Scan for the cell matching the given text and deliver its (X, Y) coordinate at center. 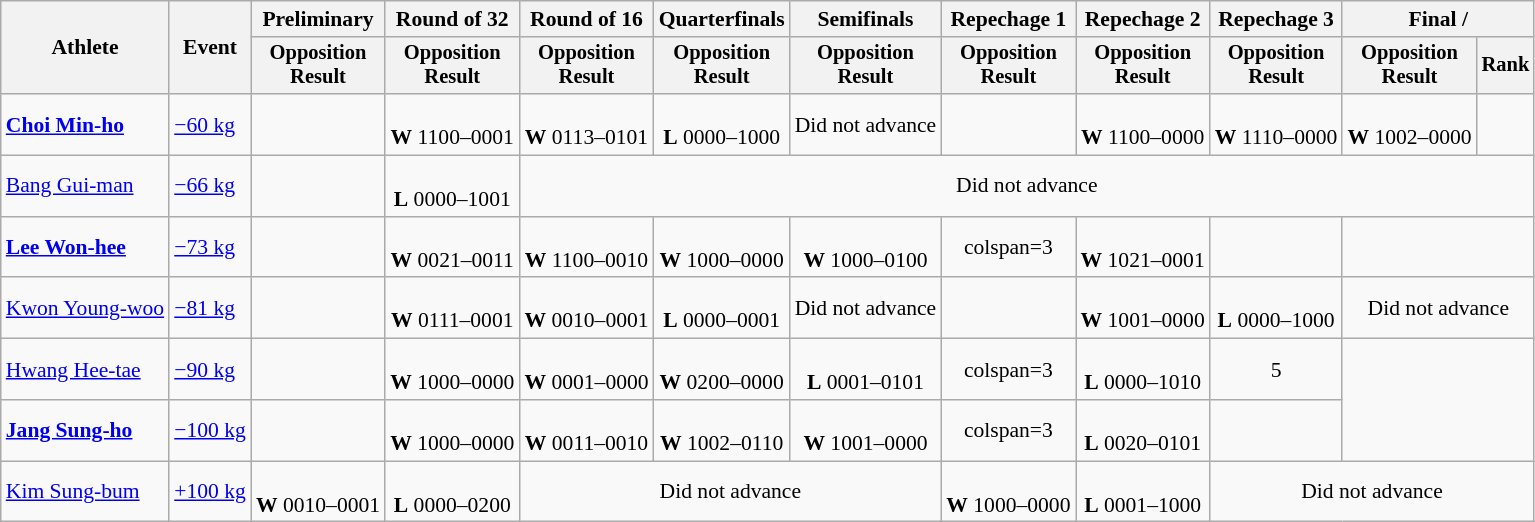
L 0001–0101 (866, 370)
W 0113–0101 (586, 124)
−100 kg (210, 430)
−90 kg (210, 370)
L 0000–0200 (452, 492)
Preliminary (318, 19)
W 1110–0000 (1276, 124)
Repechage 1 (1008, 19)
W 1021–0001 (1143, 248)
Rank (1506, 66)
Final / (1438, 19)
W 1000–0100 (866, 248)
Jang Sung-ho (85, 430)
W 0111–0001 (452, 308)
Lee Won-hee (85, 248)
Round of 32 (452, 19)
L 0001–1000 (1143, 492)
Semifinals (866, 19)
W 1002–0110 (722, 430)
Bang Gui-man (85, 186)
Choi Min-ho (85, 124)
L 0000–1010 (1143, 370)
+100 kg (210, 492)
W 0021–0011 (452, 248)
−66 kg (210, 186)
Repechage 2 (1143, 19)
L 0000–0001 (722, 308)
Kim Sung-bum (85, 492)
Event (210, 48)
Kwon Young-woo (85, 308)
−60 kg (210, 124)
L 0000–1001 (452, 186)
Quarterfinals (722, 19)
W 1100–0001 (452, 124)
Repechage 3 (1276, 19)
−81 kg (210, 308)
W 1002–0000 (1409, 124)
Athlete (85, 48)
Hwang Hee-tae (85, 370)
5 (1276, 370)
W 1100–0000 (1143, 124)
L 0020–0101 (1143, 430)
−73 kg (210, 248)
W 0001–0000 (586, 370)
Round of 16 (586, 19)
W 1100–0010 (586, 248)
W 0200–0000 (722, 370)
W 0011–0010 (586, 430)
